Return the [X, Y] coordinate for the center point of the cell that contains the specified text.  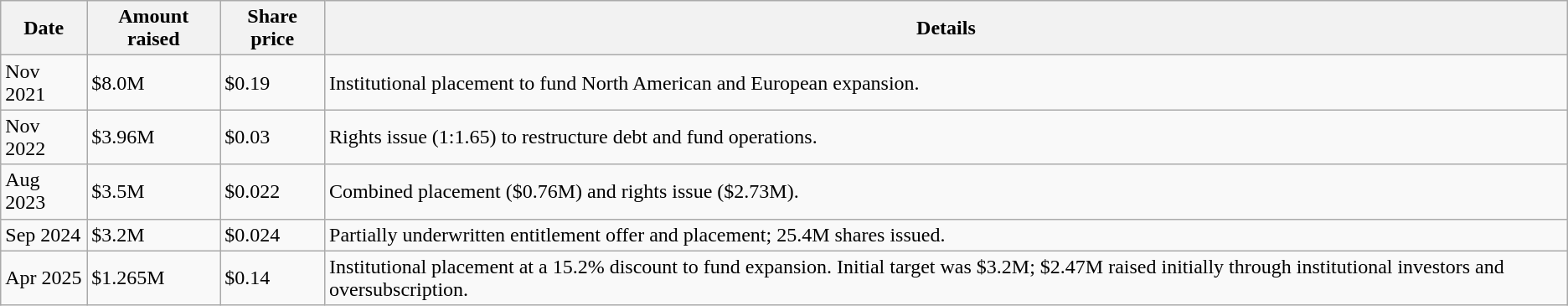
$8.0M [154, 82]
$0.19 [273, 82]
$0.14 [273, 278]
Combined placement ($0.76M) and rights issue ($2.73M). [946, 191]
Institutional placement to fund North American and European expansion. [946, 82]
$3.5M [154, 191]
Sep 2024 [44, 235]
$3.2M [154, 235]
$1.265M [154, 278]
Apr 2025 [44, 278]
Nov 2021 [44, 82]
Rights issue (1:1.65) to restructure debt and fund operations. [946, 137]
Aug 2023 [44, 191]
Partially underwritten entitlement offer and placement; 25.4M shares issued. [946, 235]
$0.03 [273, 137]
Nov 2022 [44, 137]
Share price [273, 29]
$0.024 [273, 235]
Date [44, 29]
$0.022 [273, 191]
Amount raised [154, 29]
$3.96M [154, 137]
Details [946, 29]
